From the cell containing the given text, extract its center point as (x, y) coordinate. 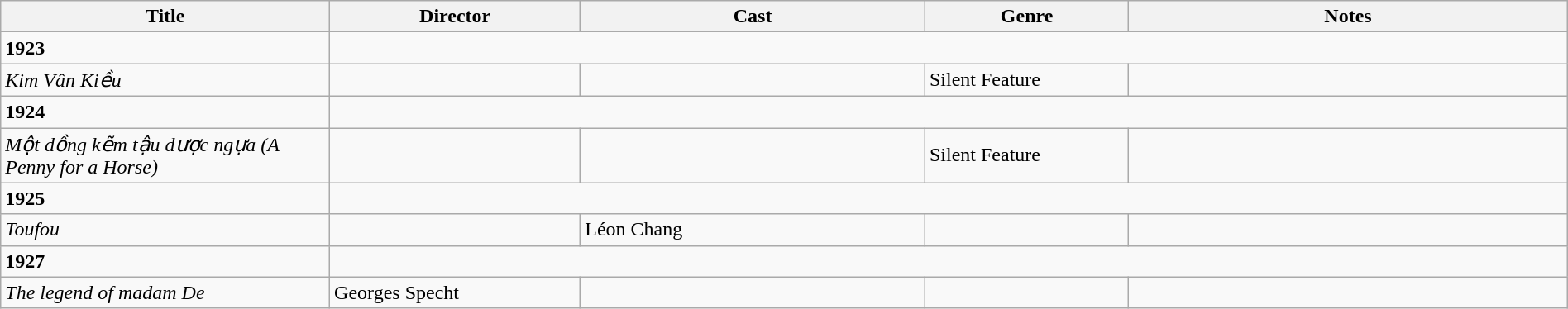
Kim Vân Kiều (165, 80)
Léon Chang (753, 230)
Notes (1348, 17)
Cast (753, 17)
Title (165, 17)
Một đồng kẽm tậu được ngựa (A Penny for a Horse) (165, 155)
Genre (1026, 17)
1927 (165, 261)
The legend of madam De (165, 292)
1923 (165, 48)
Director (455, 17)
1925 (165, 198)
1924 (165, 112)
Georges Specht (455, 292)
Toufou (165, 230)
